For the text-containing cell, return its midpoint in (X, Y) coordinate format. 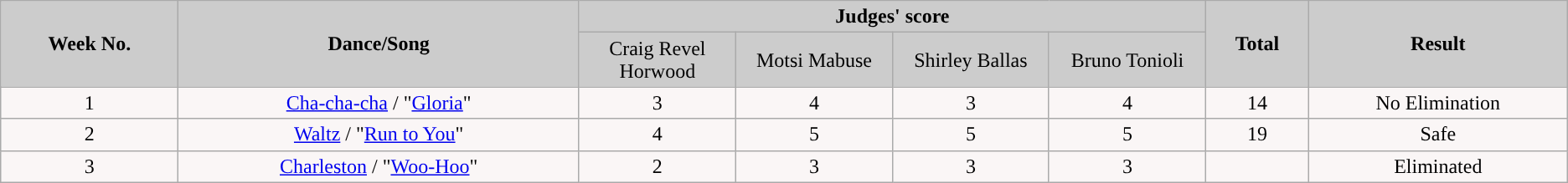
Waltz / "Run to You" (379, 135)
Shirley Ballas (970, 60)
No Elimination (1437, 103)
Craig Revel Horwood (657, 60)
Dance/Song (379, 43)
Charleston / "Woo-Hoo" (379, 166)
19 (1256, 135)
14 (1256, 103)
1 (90, 103)
Judges' score (892, 17)
Motsi Mabuse (814, 60)
Week No. (90, 43)
Eliminated (1437, 166)
Safe (1437, 135)
Cha-cha-cha / "Gloria" (379, 103)
Result (1437, 43)
Total (1256, 43)
Bruno Tonioli (1127, 60)
